Locate the cell with the specified text and output its (x, y) center coordinate. 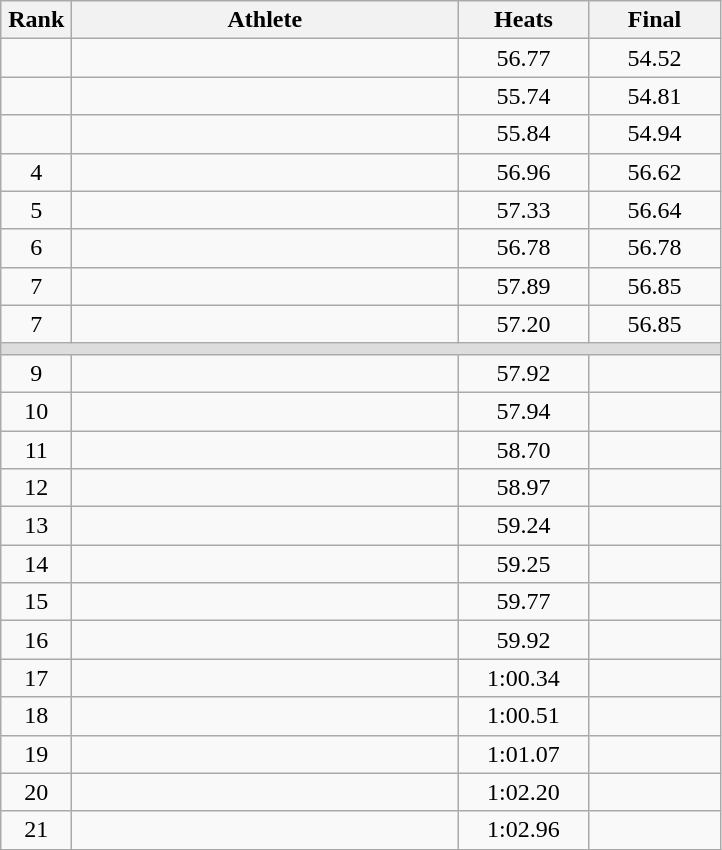
1:00.34 (524, 678)
57.94 (524, 411)
1:00.51 (524, 716)
18 (36, 716)
14 (36, 564)
58.70 (524, 449)
57.92 (524, 373)
54.81 (654, 96)
57.89 (524, 286)
Heats (524, 20)
5 (36, 210)
1:02.96 (524, 830)
54.52 (654, 58)
20 (36, 792)
56.77 (524, 58)
1:02.20 (524, 792)
59.25 (524, 564)
Rank (36, 20)
12 (36, 488)
6 (36, 248)
4 (36, 172)
15 (36, 602)
19 (36, 754)
13 (36, 526)
16 (36, 640)
55.74 (524, 96)
1:01.07 (524, 754)
55.84 (524, 134)
57.33 (524, 210)
11 (36, 449)
59.92 (524, 640)
17 (36, 678)
10 (36, 411)
9 (36, 373)
56.64 (654, 210)
58.97 (524, 488)
57.20 (524, 324)
56.96 (524, 172)
21 (36, 830)
59.77 (524, 602)
Final (654, 20)
59.24 (524, 526)
56.62 (654, 172)
Athlete (265, 20)
54.94 (654, 134)
